Determine the (X, Y) coordinate at the center of the cell enclosing the given text.  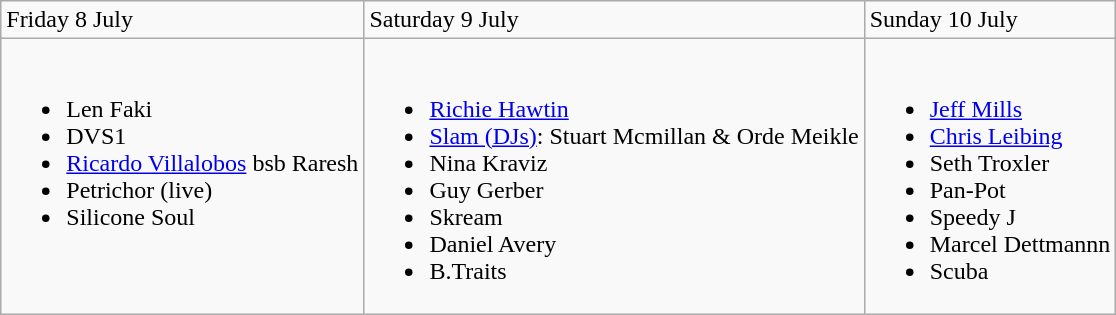
Jeff MillsChris LeibingSeth TroxlerPan-PotSpeedy JMarcel DettmannnScuba (990, 176)
Len FakiDVS1Ricardo Villalobos bsb RareshPetrichor (live)Silicone Soul (182, 176)
Richie HawtinSlam (DJs): Stuart Mcmillan & Orde MeikleNina KravizGuy GerberSkreamDaniel AveryB.Traits (614, 176)
Friday 8 July (182, 20)
Saturday 9 July (614, 20)
Sunday 10 July (990, 20)
